Pinpoint the cell where the given text exists, returning its [x, y] midpoint coordinate. 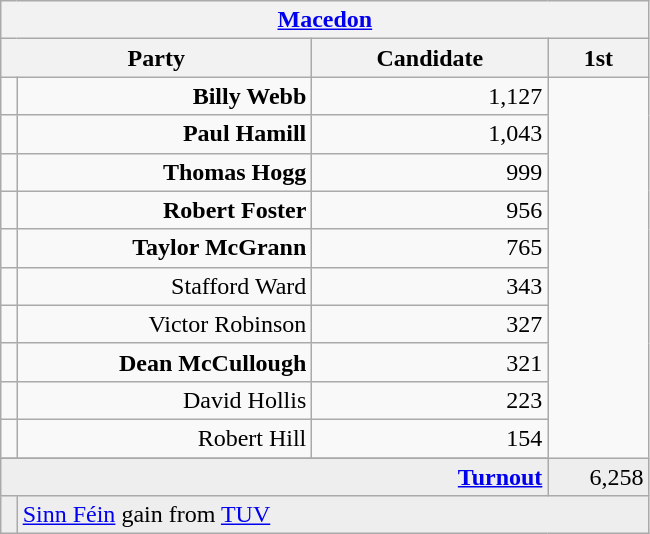
Victor Robinson [164, 324]
343 [430, 286]
Billy Webb [164, 96]
Dean McCullough [164, 362]
1,127 [430, 96]
David Hollis [164, 400]
154 [430, 438]
Thomas Hogg [164, 172]
Paul Hamill [164, 134]
6,258 [598, 477]
999 [430, 172]
1,043 [430, 134]
223 [430, 400]
Stafford Ward [164, 286]
Taylor McGrann [164, 248]
Turnout [274, 477]
1st [598, 58]
Party [156, 58]
Candidate [430, 58]
Robert Hill [164, 438]
Macedon [325, 20]
Sinn Féin gain from TUV [333, 515]
765 [430, 248]
Robert Foster [164, 210]
327 [430, 324]
321 [430, 362]
956 [430, 210]
